Output the (X, Y) coordinate of the center of the cell containing the given text.  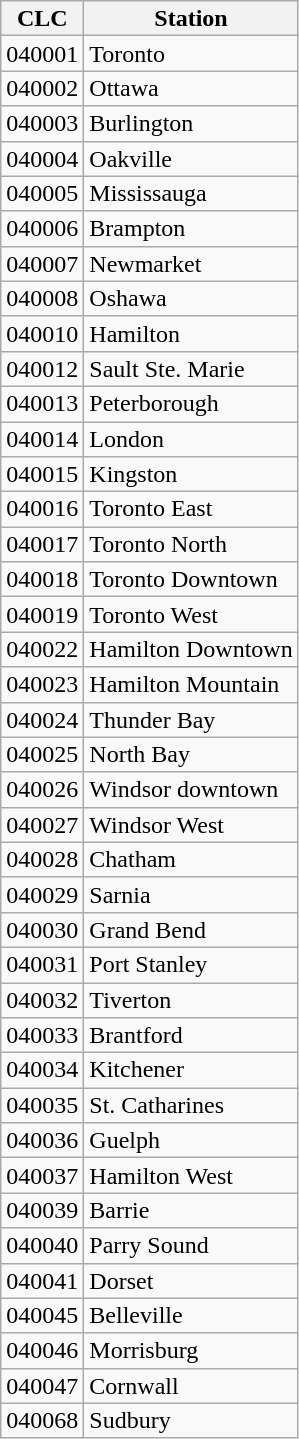
040029 (42, 894)
Mississauga (191, 194)
040003 (42, 124)
040001 (42, 54)
Barrie (191, 1210)
040017 (42, 544)
040013 (42, 404)
040014 (42, 440)
040010 (42, 334)
Morrisburg (191, 1350)
040012 (42, 368)
Grand Bend (191, 930)
Port Stanley (191, 964)
Belleville (191, 1316)
040023 (42, 684)
040045 (42, 1316)
040015 (42, 474)
Sarnia (191, 894)
040004 (42, 158)
Dorset (191, 1280)
North Bay (191, 754)
Oakville (191, 158)
040034 (42, 1070)
Toronto (191, 54)
040005 (42, 194)
Peterborough (191, 404)
Burlington (191, 124)
CLC (42, 18)
040022 (42, 650)
London (191, 440)
Sault Ste. Marie (191, 368)
St. Catharines (191, 1106)
040027 (42, 824)
040008 (42, 298)
040016 (42, 510)
Hamilton Mountain (191, 684)
040041 (42, 1280)
Windsor West (191, 824)
Cornwall (191, 1386)
Hamilton (191, 334)
040035 (42, 1106)
040006 (42, 228)
040068 (42, 1420)
040036 (42, 1140)
Brantford (191, 1036)
Ottawa (191, 88)
040031 (42, 964)
Guelph (191, 1140)
040033 (42, 1036)
Thunder Bay (191, 720)
Hamilton Downtown (191, 650)
040032 (42, 1000)
040037 (42, 1176)
040039 (42, 1210)
Toronto Downtown (191, 580)
Windsor downtown (191, 790)
040047 (42, 1386)
Kingston (191, 474)
Tiverton (191, 1000)
Toronto West (191, 614)
040002 (42, 88)
040018 (42, 580)
040028 (42, 860)
Hamilton West (191, 1176)
Kitchener (191, 1070)
Brampton (191, 228)
Toronto East (191, 510)
040030 (42, 930)
Oshawa (191, 298)
Sudbury (191, 1420)
040007 (42, 264)
Parry Sound (191, 1246)
040046 (42, 1350)
Toronto North (191, 544)
Chatham (191, 860)
040026 (42, 790)
040019 (42, 614)
040024 (42, 720)
040025 (42, 754)
Newmarket (191, 264)
Station (191, 18)
040040 (42, 1246)
